Find where the given text appears and provide that cell's center as [X, Y] coordinate. 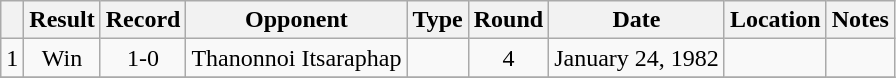
Win [62, 58]
Location [775, 20]
4 [508, 58]
Notes [860, 20]
1-0 [143, 58]
Record [143, 20]
Thanonnoi Itsaraphap [296, 58]
Round [508, 20]
Date [637, 20]
January 24, 1982 [637, 58]
Type [438, 20]
Result [62, 20]
1 [12, 58]
Opponent [296, 20]
